Return [x, y] of the center of cell containing provided text 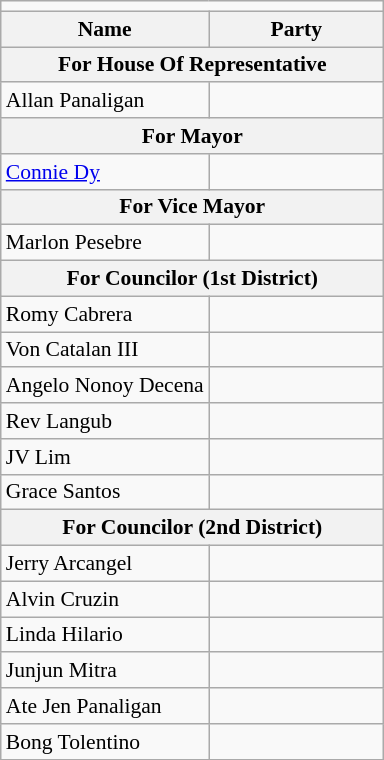
JV Lim [105, 457]
For Councilor (1st District) [192, 279]
Von Catalan III [105, 350]
Ate Jen Panaligan [105, 706]
Bong Tolentino [105, 742]
Name [105, 29]
Linda Hilario [105, 635]
For Councilor (2nd District) [192, 528]
Rev Langub [105, 421]
Allan Panaligan [105, 101]
Romy Cabrera [105, 314]
Alvin Cruzin [105, 599]
Junjun Mitra [105, 671]
Jerry Arcangel [105, 564]
Angelo Nonoy Decena [105, 386]
For Vice Mayor [192, 207]
Grace Santos [105, 492]
For House Of Representative [192, 65]
For Mayor [192, 136]
Connie Dy [105, 172]
Party [296, 29]
Marlon Pesebre [105, 243]
